Output the [x, y] coordinate of the center of the cell containing the given text.  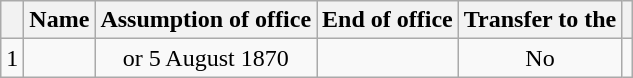
1 [12, 58]
End of office [388, 20]
No [540, 58]
Assumption of office [206, 20]
Name [60, 20]
or 5 August 1870 [206, 58]
Transfer to the [540, 20]
